Locate the cell with the specified text and output its [x, y] center coordinate. 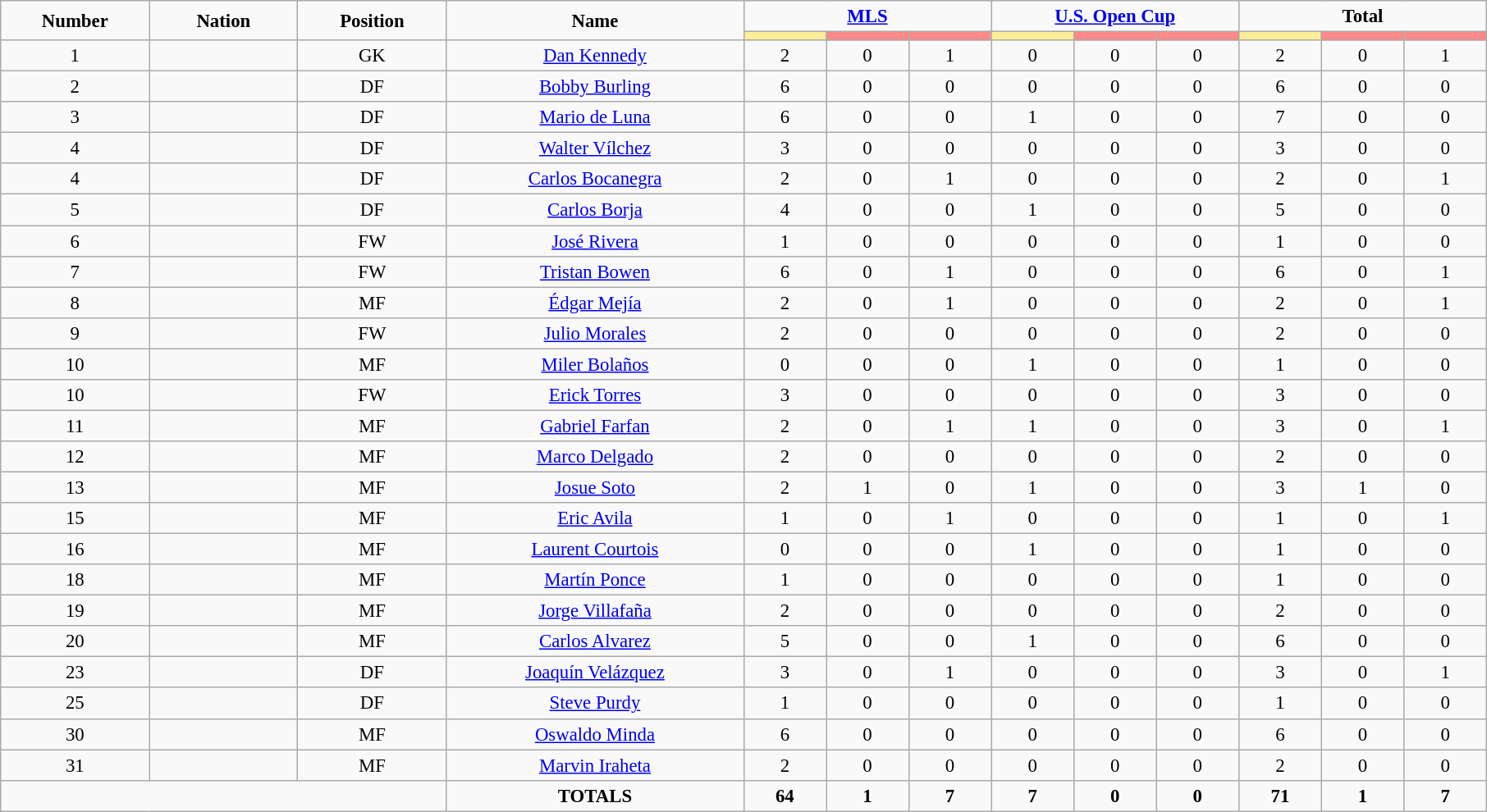
Carlos Bocanegra [595, 180]
GK [373, 56]
Tristan Bowen [595, 271]
Number [75, 21]
18 [75, 580]
Erick Torres [595, 395]
Dan Kennedy [595, 56]
64 [785, 796]
MLS [867, 16]
23 [75, 673]
13 [75, 487]
Miler Bolaños [595, 364]
25 [75, 704]
31 [75, 765]
Name [595, 21]
12 [75, 457]
Eric Avila [595, 518]
U.S. Open Cup [1115, 16]
Josue Soto [595, 487]
30 [75, 734]
Marco Delgado [595, 457]
José Rivera [595, 241]
Walter Vílchez [595, 148]
Carlos Alvarez [595, 641]
15 [75, 518]
9 [75, 333]
Marvin Iraheta [595, 765]
11 [75, 426]
Bobby Burling [595, 87]
71 [1280, 796]
Martín Ponce [595, 580]
TOTALS [595, 796]
Position [373, 21]
Steve Purdy [595, 704]
19 [75, 611]
16 [75, 550]
20 [75, 641]
8 [75, 303]
Julio Morales [595, 333]
Oswaldo Minda [595, 734]
Nation [223, 21]
Édgar Mejía [595, 303]
Total [1363, 16]
Mario de Luna [595, 117]
Carlos Borja [595, 210]
Joaquín Velázquez [595, 673]
Jorge Villafaña [595, 611]
Laurent Courtois [595, 550]
Gabriel Farfan [595, 426]
